Output the [x, y] coordinate of the center of the cell containing the given text.  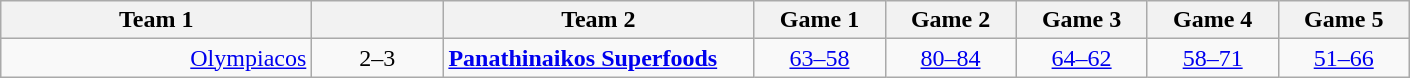
Panathinaikos Superfoods [598, 58]
Game 5 [1344, 20]
Game 3 [1082, 20]
58–71 [1212, 58]
80–84 [950, 58]
2–3 [378, 58]
Olympiacos [156, 58]
Game 2 [950, 20]
51–66 [1344, 58]
Team 2 [598, 20]
63–58 [820, 58]
64–62 [1082, 58]
Team 1 [156, 20]
Game 4 [1212, 20]
Game 1 [820, 20]
